Locate the cell with the specified text and output its (X, Y) center coordinate. 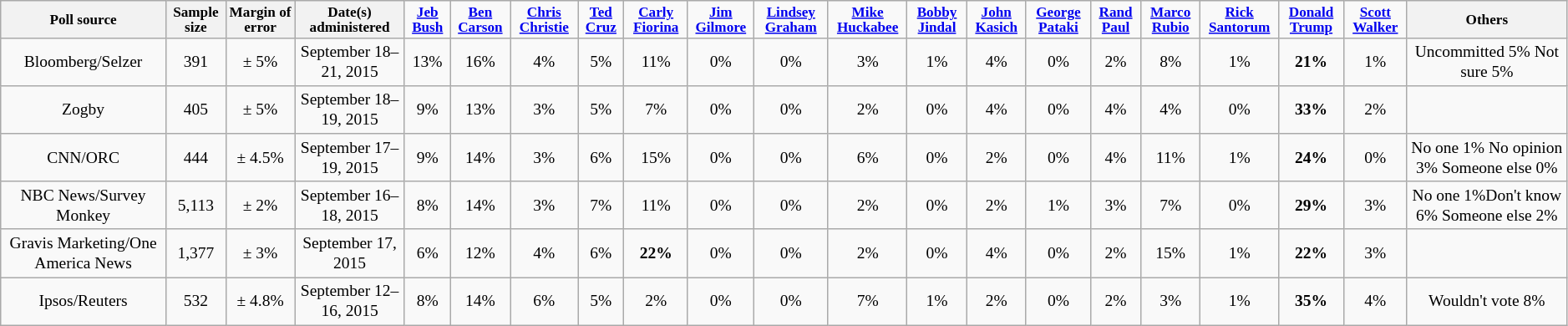
5,113 (195, 206)
21% (1311, 62)
George Pataki (1058, 19)
Donald Trump (1311, 19)
± 4.8% (260, 301)
CNN/ORC (84, 157)
Others (1487, 19)
1,377 (195, 252)
Date(s) administered (350, 19)
Lindsey Graham (790, 19)
29% (1311, 206)
± 2% (260, 206)
35% (1311, 301)
16% (480, 62)
Ted Cruz (601, 19)
405 (195, 109)
Jim Gilmore (720, 19)
No one 1% No opinion 3% Someone else 0% (1487, 157)
Mike Huckabee (867, 19)
Bloomberg/Selzer (84, 62)
532 (195, 301)
33% (1311, 109)
September 16–18, 2015 (350, 206)
Marco Rubio (1170, 19)
NBC News/Survey Monkey (84, 206)
September 17–19, 2015 (350, 157)
September 17, 2015 (350, 252)
Rick Santorum (1240, 19)
Ben Carson (480, 19)
Poll source (84, 19)
391 (195, 62)
Wouldn't vote 8% (1487, 301)
Uncommitted 5% Not sure 5% (1487, 62)
24% (1311, 157)
± 3% (260, 252)
Sample size (195, 19)
Gravis Marketing/One America News (84, 252)
September 18–21, 2015 (350, 62)
Ipsos/Reuters (84, 301)
Bobby Jindal (937, 19)
Rand Paul (1116, 19)
Scott Walker (1375, 19)
September 12–16, 2015 (350, 301)
No one 1%Don't know 6% Someone else 2% (1487, 206)
Margin of error (260, 19)
± 4.5% (260, 157)
Zogby (84, 109)
Jeb Bush (428, 19)
Chris Christie (545, 19)
John Kasich (996, 19)
September 18–19, 2015 (350, 109)
Carly Fiorina (657, 19)
12% (480, 252)
444 (195, 157)
